Identify which cell holds the provided text, then report its [X, Y] central coordinate. 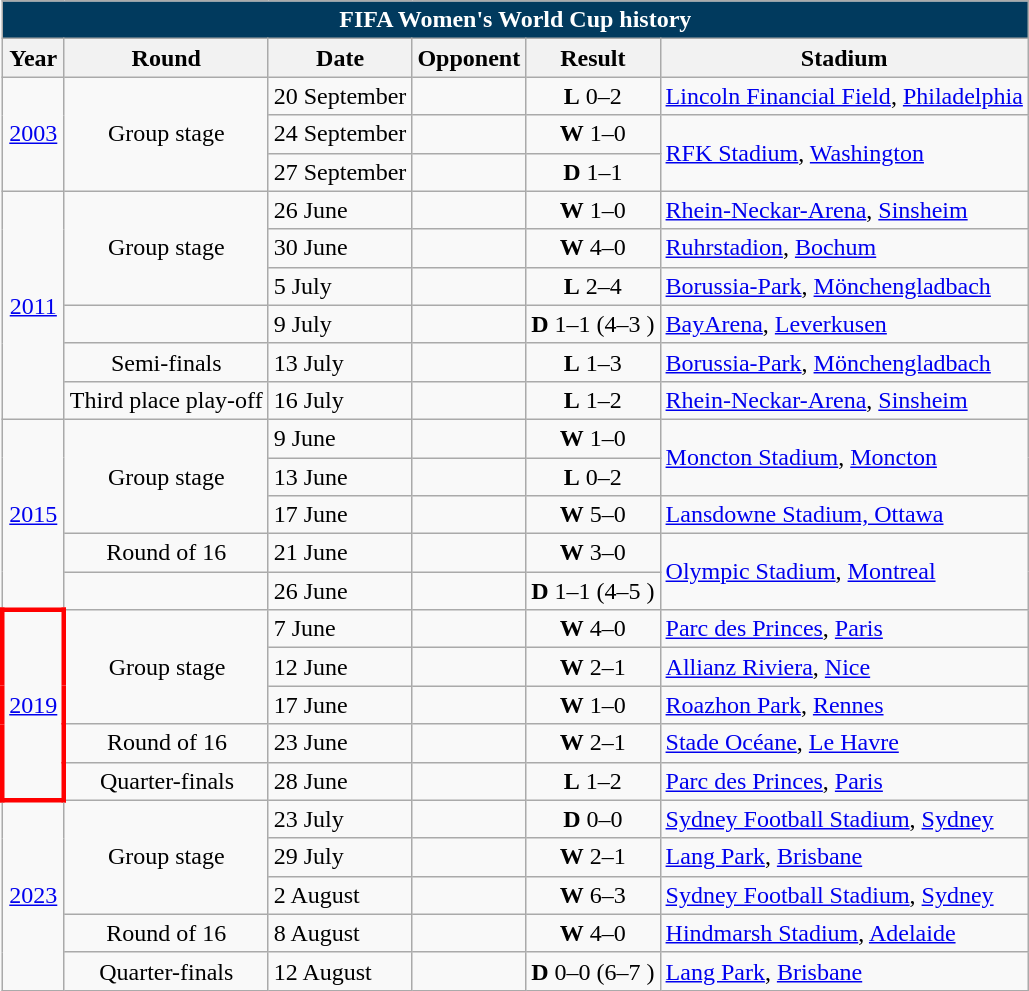
BayArena, Leverkusen [844, 324]
29 July [340, 857]
Roazhon Park, Rennes [844, 705]
Lincoln Financial Field, Philadelphia [844, 96]
Lansdowne Stadium, Ottawa [844, 515]
13 June [340, 477]
D 0–0 [593, 819]
W 3–0 [593, 553]
12 August [340, 971]
Semi-finals [166, 362]
27 September [340, 172]
2015 [33, 514]
12 June [340, 667]
D 1–1 (4–5 ) [593, 591]
FIFA Women's World Cup history [515, 20]
Year [33, 58]
30 June [340, 248]
2 August [340, 895]
2019 [33, 705]
W 6–3 [593, 895]
21 June [340, 553]
D 1–1 (4–3 ) [593, 324]
W 5–0 [593, 515]
Olympic Stadium, Montreal [844, 572]
23 June [340, 743]
D 1–1 [593, 172]
24 September [340, 134]
Ruhrstadion, Bochum [844, 248]
20 September [340, 96]
8 August [340, 933]
RFK Stadium, Washington [844, 153]
5 July [340, 286]
Stade Océane, Le Havre [844, 743]
2003 [33, 134]
23 July [340, 819]
Date [340, 58]
2023 [33, 895]
9 June [340, 438]
Hindmarsh Stadium, Adelaide [844, 933]
L 1–3 [593, 362]
Opponent [469, 58]
D 0–0 (6–7 ) [593, 971]
Stadium [844, 58]
Result [593, 58]
Allianz Riviera, Nice [844, 667]
Moncton Stadium, Moncton [844, 457]
9 July [340, 324]
2011 [33, 305]
16 July [340, 400]
L 2–4 [593, 286]
13 July [340, 362]
Third place play-off [166, 400]
28 June [340, 781]
7 June [340, 629]
Round [166, 58]
